Find where the given text appears and provide that cell's center as (x, y) coordinate. 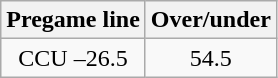
Pregame line (74, 20)
CCU –26.5 (74, 58)
54.5 (210, 58)
Over/under (210, 20)
